Extract the [x, y] coordinate from the center of the cell holding the provided text.  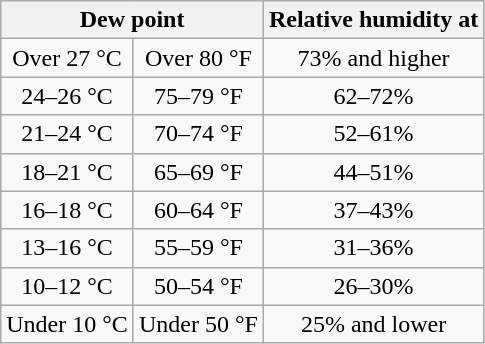
52–61% [373, 134]
Over 27 °C [68, 58]
75–79 °F [198, 96]
31–36% [373, 248]
70–74 °F [198, 134]
Relative humidity at [373, 20]
60–64 °F [198, 210]
26–30% [373, 286]
10–12 °C [68, 286]
62–72% [373, 96]
24–26 °C [68, 96]
18–21 °C [68, 172]
Dew point [132, 20]
37–43% [373, 210]
21–24 °C [68, 134]
50–54 °F [198, 286]
13–16 °C [68, 248]
25% and lower [373, 324]
65–69 °F [198, 172]
73% and higher [373, 58]
Under 50 °F [198, 324]
Over 80 °F [198, 58]
Under 10 °C [68, 324]
16–18 °C [68, 210]
44–51% [373, 172]
55–59 °F [198, 248]
